For the text-containing cell, return its midpoint in [x, y] coordinate format. 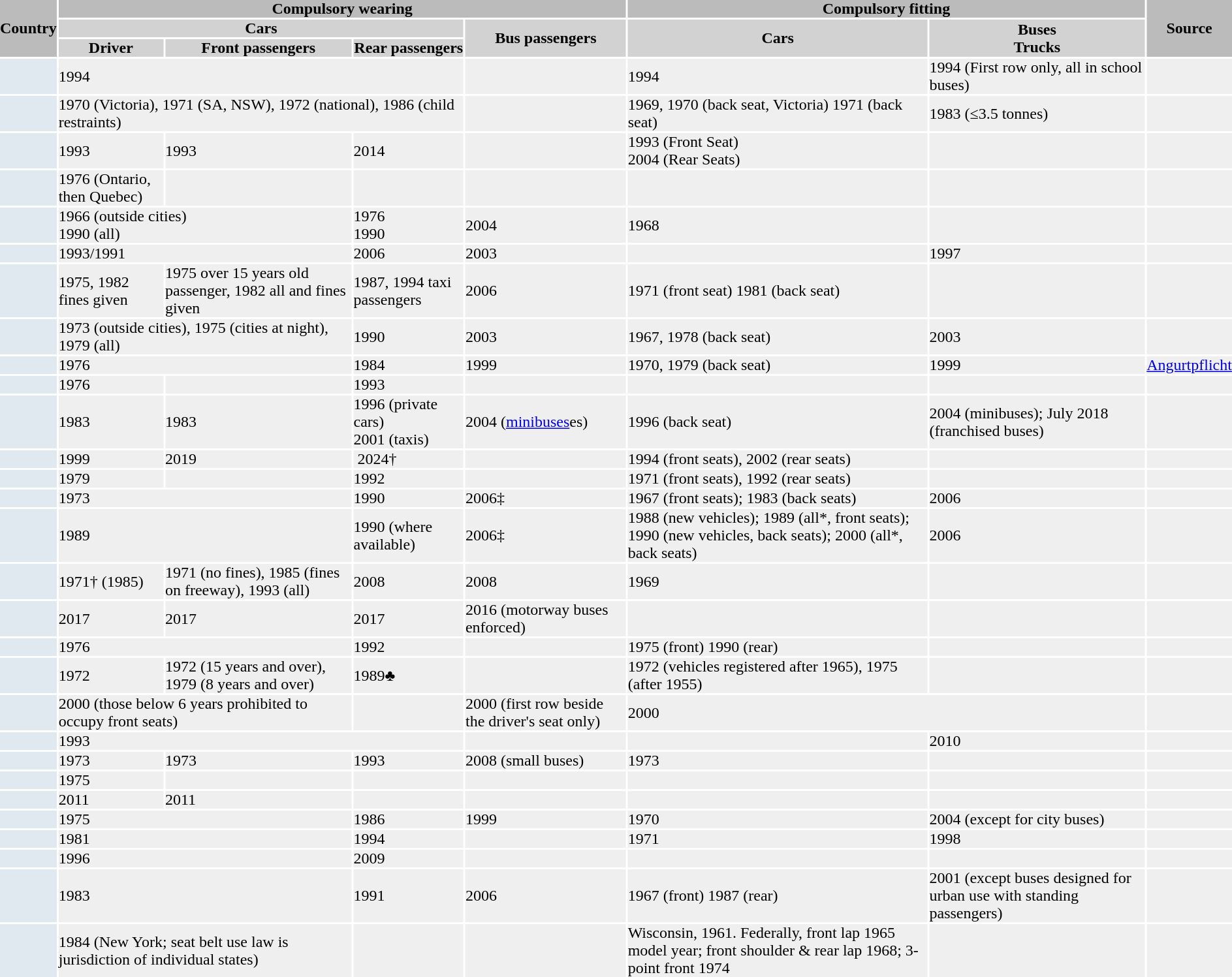
Compulsory fitting [887, 9]
1993 (Front Seat)2004 (Rear Seats) [778, 151]
1975 (front) 1990 (rear) [778, 647]
1983 (≤3.5 tonnes) [1037, 114]
1972 (15 years and over), 1979 (8 years and over) [259, 675]
1972 [111, 675]
1967 (front) 1987 (rear) [778, 895]
2014 [409, 151]
1993/1991 [205, 253]
BusesTrucks [1037, 38]
Bus passengers [546, 38]
1997 [1037, 253]
1998 [1037, 839]
1994 (First row only, all in school buses) [1037, 76]
1969 [778, 582]
1987, 1994 taxi passengers [409, 291]
2000 (first row beside the driver's seat only) [546, 713]
2004 (minibuses); July 2018 (franchised buses) [1037, 422]
1984 [409, 365]
1990 (where available) [409, 535]
2010 [1037, 741]
1996 (back seat) [778, 422]
2004 (minibuseses) [546, 422]
1976 (Ontario, then Quebec) [111, 188]
2001 (except buses designed for urban use with standing passengers) [1037, 895]
Front passengers [259, 48]
1971 (no fines), 1985 (fines on freeway), 1993 (all) [259, 582]
1996 [205, 859]
Source [1190, 29]
2000 [887, 713]
2000 (those below 6 years prohibited to occupy front seats) [205, 713]
Compulsory wearing [342, 9]
2019 [259, 459]
1994 (front seats), 2002 (rear seats) [778, 459]
1975, 1982 fines given [111, 291]
1986 [409, 820]
1970 [778, 820]
2009 [409, 859]
1991 [409, 895]
Angurtpflicht [1190, 365]
1989 [205, 535]
1996 (private cars)2001 (taxis) [409, 422]
2016 (motorway buses enforced) [546, 619]
1970, 1979 (back seat) [778, 365]
1971 (front seats), 1992 (rear seats) [778, 479]
1989♣ [409, 675]
2004 (except for city buses) [1037, 820]
Driver [111, 48]
Wisconsin, 1961. Federally, front lap 1965 model year; front shoulder & rear lap 1968; 3-point front 1974 [778, 950]
2024† [409, 459]
1971 [778, 839]
1971 (front seat) 1981 (back seat) [778, 291]
1984 (New York; seat belt use law is jurisdiction of individual states) [205, 950]
1972 (vehicles registered after 1965), 1975 (after 1955) [778, 675]
1973 (outside cities), 1975 (cities at night), 1979 (all) [205, 337]
1981 [205, 839]
1969, 1970 (back seat, Victoria) 1971 (back seat) [778, 114]
1975 over 15 years old passenger, 1982 all and fines given [259, 291]
1967, 1978 (back seat) [778, 337]
1967 (front seats); 1983 (back seats) [778, 499]
1971† (1985) [111, 582]
1979 [111, 479]
Rear passengers [409, 48]
1988 (new vehicles); 1989 (all*, front seats); 1990 (new vehicles, back seats); 2000 (all*, back seats) [778, 535]
1970 (Victoria), 1971 (SA, NSW), 1972 (national), 1986 (child restraints) [261, 114]
19761990 [409, 225]
1966 (outside cities)1990 (all) [205, 225]
2008 (small buses) [546, 761]
2004 [546, 225]
Country [29, 29]
1968 [778, 225]
